Find where the given text appears and provide that cell's center as [X, Y] coordinate. 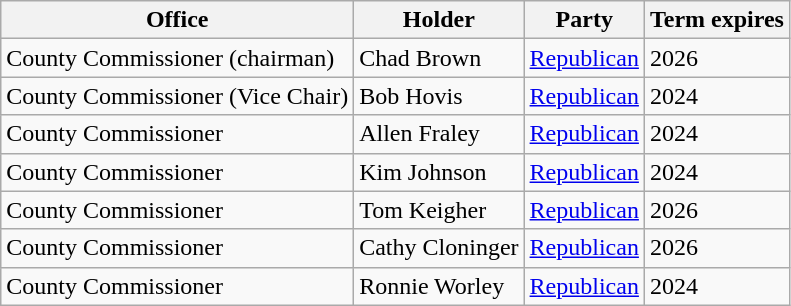
Allen Fraley [439, 134]
County Commissioner (chairman) [178, 58]
Chad Brown [439, 58]
Term expires [716, 20]
Cathy Cloninger [439, 248]
Tom Keigher [439, 210]
Ronnie Worley [439, 286]
Holder [439, 20]
County Commissioner (Vice Chair) [178, 96]
Party [584, 20]
Office [178, 20]
Bob Hovis [439, 96]
Kim Johnson [439, 172]
